From the cell containing the given text, extract its center point as [x, y] coordinate. 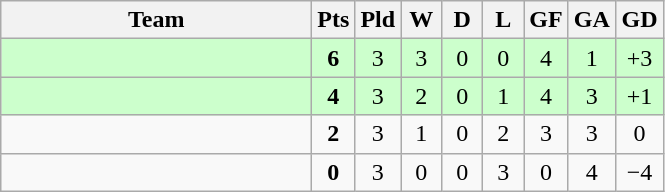
GD [640, 20]
+1 [640, 96]
GA [592, 20]
W [422, 20]
6 [334, 58]
GF [546, 20]
Pts [334, 20]
+3 [640, 58]
D [462, 20]
−4 [640, 172]
L [504, 20]
Pld [378, 20]
Team [156, 20]
